Scan for the cell matching the given text and deliver its [X, Y] coordinate at center. 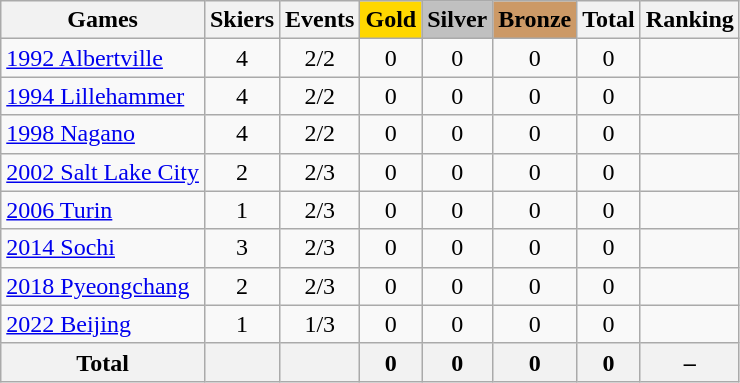
1992 Albertville [103, 58]
Events [320, 20]
2018 Pyeongchang [103, 286]
Gold [391, 20]
– [690, 362]
Silver [458, 20]
Bronze [535, 20]
1/3 [320, 324]
2022 Beijing [103, 324]
Ranking [690, 20]
3 [242, 248]
1994 Lillehammer [103, 96]
Skiers [242, 20]
2014 Sochi [103, 248]
1998 Nagano [103, 134]
2006 Turin [103, 210]
2002 Salt Lake City [103, 172]
Games [103, 20]
